Search for the cell housing the specified text and yield its [X, Y] center coordinate. 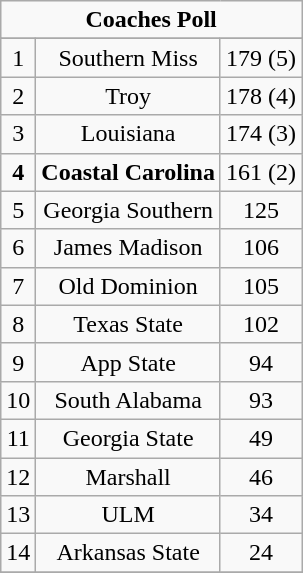
8 [18, 324]
102 [260, 324]
1 [18, 58]
Troy [128, 96]
105 [260, 286]
Louisiana [128, 134]
93 [260, 400]
14 [18, 553]
App State [128, 362]
46 [260, 477]
2 [18, 96]
South Alabama [128, 400]
Georgia Southern [128, 210]
10 [18, 400]
161 (2) [260, 172]
94 [260, 362]
James Madison [128, 248]
Southern Miss [128, 58]
Georgia State [128, 438]
ULM [128, 515]
12 [18, 477]
9 [18, 362]
Texas State [128, 324]
49 [260, 438]
13 [18, 515]
7 [18, 286]
34 [260, 515]
Arkansas State [128, 553]
3 [18, 134]
Coastal Carolina [128, 172]
6 [18, 248]
24 [260, 553]
Marshall [128, 477]
11 [18, 438]
179 (5) [260, 58]
106 [260, 248]
Old Dominion [128, 286]
125 [260, 210]
178 (4) [260, 96]
5 [18, 210]
Coaches Poll [152, 20]
4 [18, 172]
174 (3) [260, 134]
